Find where the given text appears and provide that cell's center as [X, Y] coordinate. 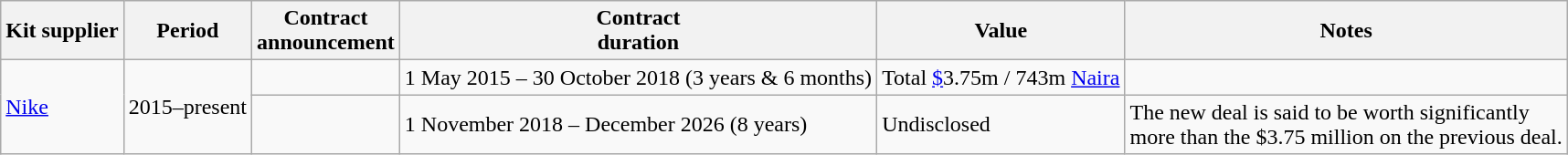
Undisclosed [1001, 124]
Notes [1346, 31]
1 May 2015 – 30 October 2018 (3 years & 6 months) [638, 77]
Contractannouncement [326, 31]
2015–present [187, 108]
Value [1001, 31]
1 November 2018 – December 2026 (8 years) [638, 124]
Contractduration [638, 31]
The new deal is said to be worth significantlymore than the $3.75 million on the previous deal. [1346, 124]
Period [187, 31]
Kit supplier [62, 31]
Total $3.75m / 743m Naira [1001, 77]
Nike [62, 108]
